From the cell containing the given text, extract its center point as (X, Y) coordinate. 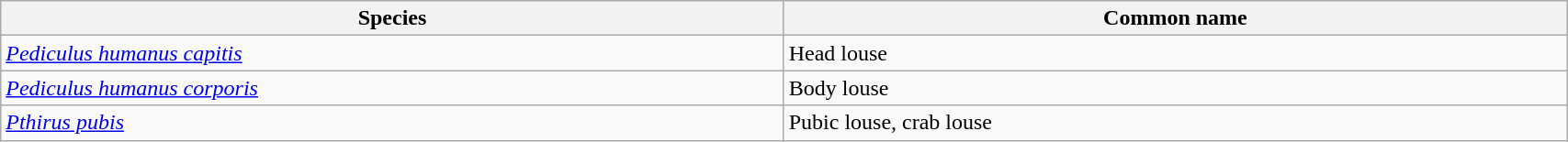
Common name (1175, 18)
Pthirus pubis (392, 123)
Species (392, 18)
Pubic louse, crab louse (1175, 123)
Pediculus humanus capitis (392, 53)
Pediculus humanus corporis (392, 88)
Body louse (1175, 88)
Head louse (1175, 53)
